Scan for the cell matching the given text and deliver its (x, y) coordinate at center. 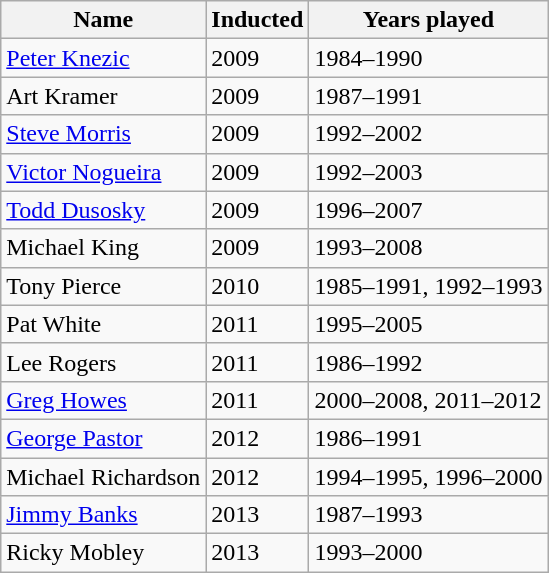
2000–2008, 2011–2012 (428, 400)
1986–1991 (428, 438)
Jimmy Banks (104, 515)
1987–1991 (428, 96)
1985–1991, 1992–1993 (428, 286)
Michael Richardson (104, 477)
1994–1995, 1996–2000 (428, 477)
Inducted (258, 20)
Art Kramer (104, 96)
Years played (428, 20)
1993–2008 (428, 248)
1984–1990 (428, 58)
Michael King (104, 248)
Ricky Mobley (104, 553)
1992–2002 (428, 134)
Pat White (104, 324)
2010 (258, 286)
Peter Knezic (104, 58)
Name (104, 20)
1992–2003 (428, 172)
Tony Pierce (104, 286)
1986–1992 (428, 362)
1993–2000 (428, 553)
George Pastor (104, 438)
Greg Howes (104, 400)
1987–1993 (428, 515)
Victor Nogueira (104, 172)
Steve Morris (104, 134)
Lee Rogers (104, 362)
1995–2005 (428, 324)
Todd Dusosky (104, 210)
1996–2007 (428, 210)
